Identify which cell holds the provided text, then report its (X, Y) central coordinate. 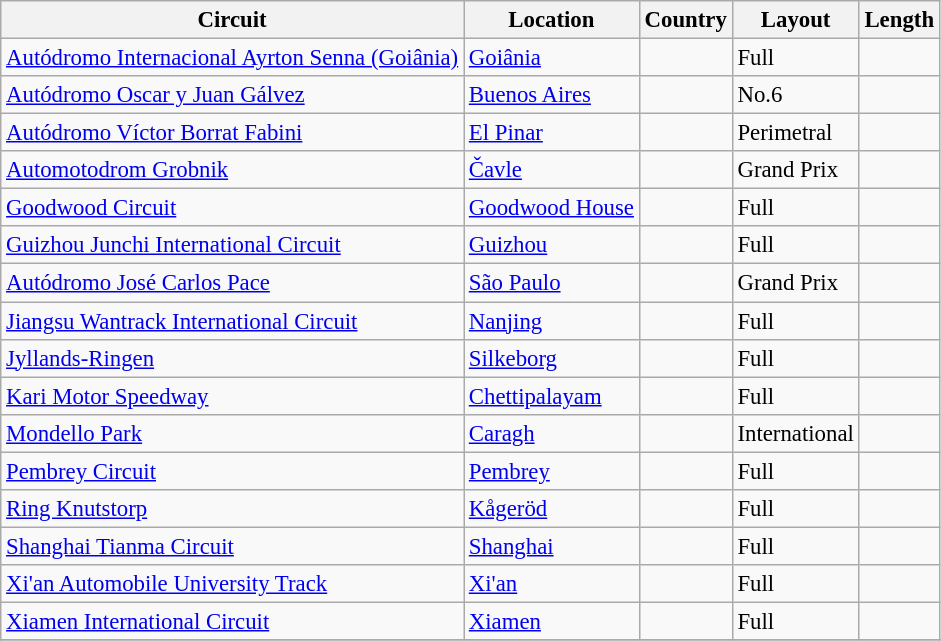
Circuit (232, 20)
Kågeröd (552, 509)
Guizhou (552, 245)
Length (899, 20)
São Paulo (552, 283)
Autódromo José Carlos Pace (232, 283)
International (796, 433)
Buenos Aires (552, 95)
Caragh (552, 433)
Goiânia (552, 58)
Silkeborg (552, 358)
Jiangsu Wantrack International Circuit (232, 321)
Perimetral (796, 133)
Xi'an Automobile University Track (232, 584)
Kari Motor Speedway (232, 396)
Jyllands-Ringen (232, 358)
Pembrey Circuit (232, 471)
Guizhou Junchi International Circuit (232, 245)
No.6 (796, 95)
Pembrey (552, 471)
Country (686, 20)
El Pinar (552, 133)
Ring Knutstorp (232, 509)
Xiamen International Circuit (232, 621)
Goodwood House (552, 208)
Xi'an (552, 584)
Location (552, 20)
Čavle (552, 170)
Mondello Park (232, 433)
Shanghai Tianma Circuit (232, 546)
Autódromo Víctor Borrat Fabini (232, 133)
Goodwood Circuit (232, 208)
Autódromo Oscar y Juan Gálvez (232, 95)
Chettipalayam (552, 396)
Autódromo Internacional Ayrton Senna (Goiânia) (232, 58)
Layout (796, 20)
Nanjing (552, 321)
Automotodrom Grobnik (232, 170)
Shanghai (552, 546)
Xiamen (552, 621)
